Return the [x, y] coordinate for the center point of the cell that contains the specified text.  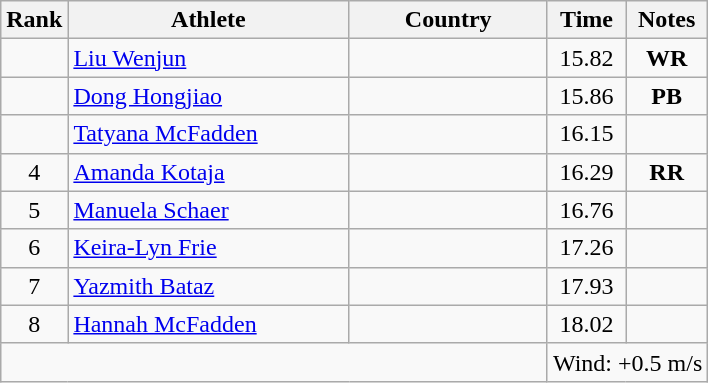
Country [448, 20]
6 [34, 248]
16.29 [586, 172]
8 [34, 324]
Rank [34, 20]
17.26 [586, 248]
15.86 [586, 96]
Keira-Lyn Frie [208, 248]
Dong Hongjiao [208, 96]
Notes [667, 20]
Hannah McFadden [208, 324]
18.02 [586, 324]
4 [34, 172]
15.82 [586, 58]
Manuela Schaer [208, 210]
17.93 [586, 286]
Athlete [208, 20]
Time [586, 20]
5 [34, 210]
7 [34, 286]
Tatyana McFadden [208, 134]
PB [667, 96]
WR [667, 58]
RR [667, 172]
Amanda Kotaja [208, 172]
16.15 [586, 134]
Yazmith Bataz [208, 286]
Wind: +0.5 m/s [627, 362]
Liu Wenjun [208, 58]
16.76 [586, 210]
